Return the (x, y) coordinate for the center point of the cell that contains the specified text.  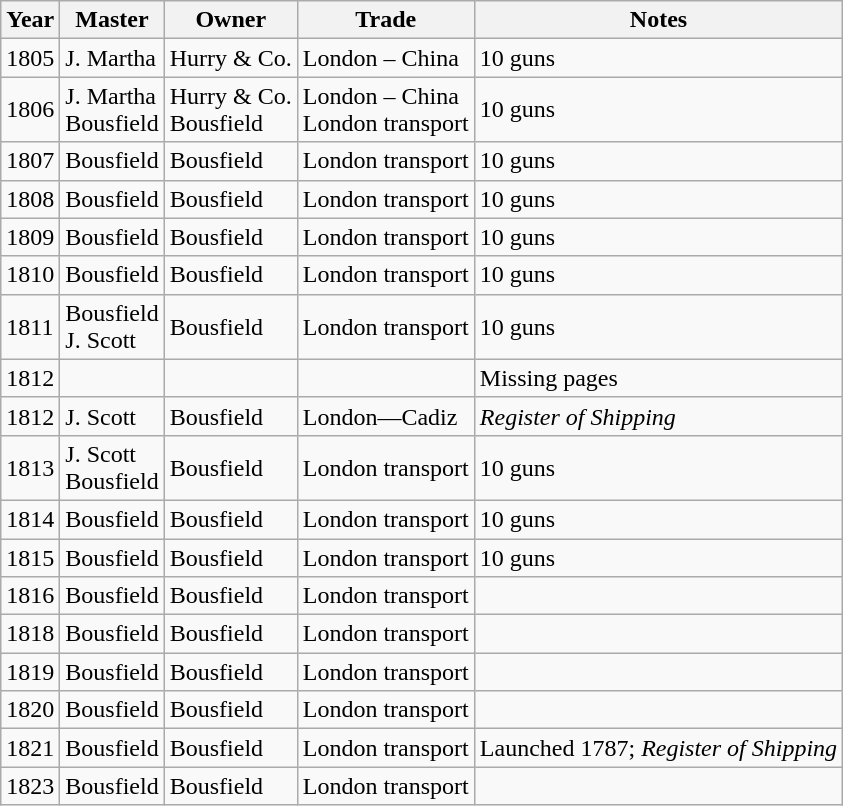
Year (30, 20)
1818 (30, 634)
1820 (30, 710)
Notes (658, 20)
Owner (230, 20)
1823 (30, 786)
1821 (30, 748)
Launched 1787; Register of Shipping (658, 748)
1815 (30, 557)
Missing pages (658, 378)
Trade (386, 20)
J. Martha (112, 58)
J. MarthaBousfield (112, 110)
1819 (30, 672)
J. Scott (112, 416)
1811 (30, 326)
1809 (30, 237)
London – China (386, 58)
1813 (30, 468)
London—Cadiz (386, 416)
1816 (30, 596)
BousfieldJ. Scott (112, 326)
1805 (30, 58)
J. ScottBousfield (112, 468)
London – China London transport (386, 110)
1814 (30, 519)
1810 (30, 275)
Register of Shipping (658, 416)
Master (112, 20)
1807 (30, 161)
1806 (30, 110)
1808 (30, 199)
Hurry & Co.Bousfield (230, 110)
Hurry & Co. (230, 58)
